Return the [x, y] coordinate for the center point of the cell that contains the specified text.  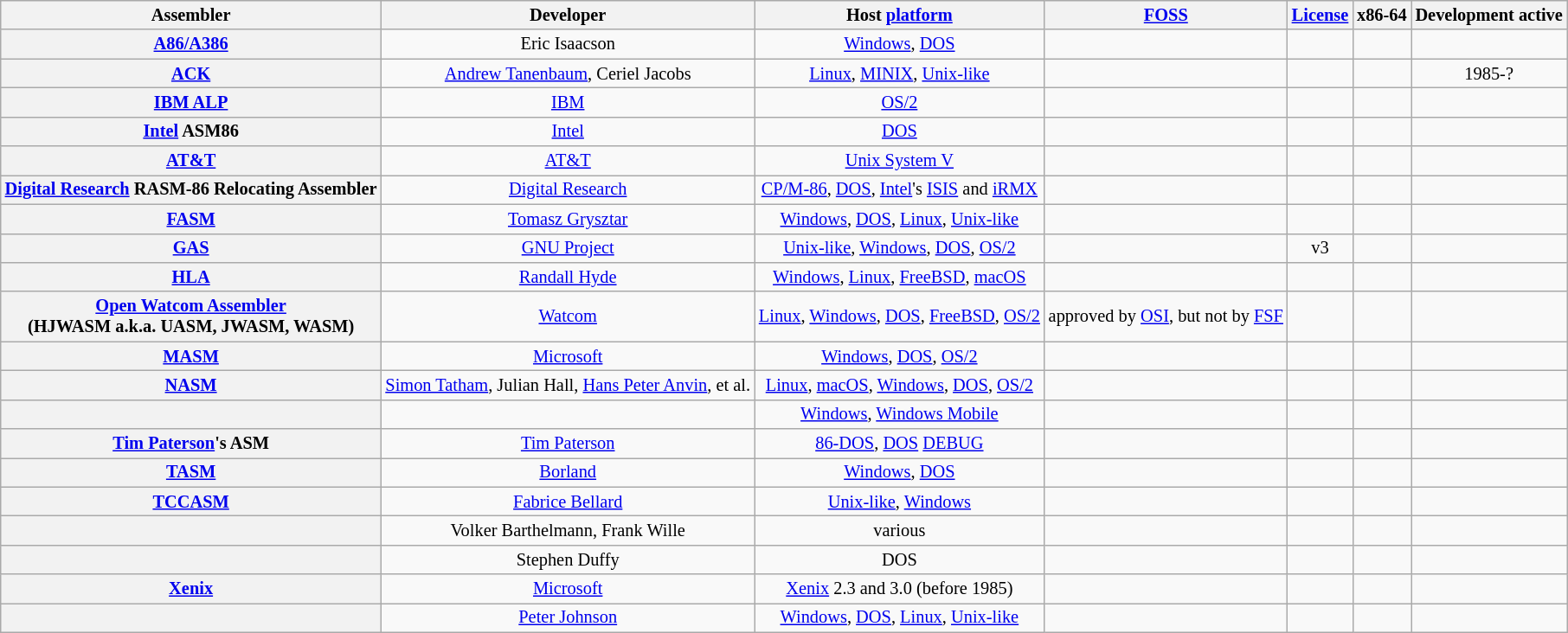
IBM ALP [191, 102]
FOSS [1166, 15]
Unix-like, Windows [900, 502]
Tim Paterson's ASM [191, 444]
Randall Hyde [568, 277]
HLA [191, 277]
Unix-like, Windows, DOS, OS/2 [900, 248]
Stephen Duffy [568, 559]
Windows, Windows Mobile [900, 414]
IBM [568, 102]
MASM [191, 356]
Windows, Linux, FreeBSD, macOS [900, 277]
A86/A386 [191, 44]
Unix System V [900, 161]
Watcom [568, 316]
Andrew Tanenbaum, Ceriel Jacobs [568, 74]
GAS [191, 248]
Developer [568, 15]
Simon Tatham, Julian Hall, Hans Peter Anvin, et al. [568, 385]
Peter Johnson [568, 617]
86-DOS, DOS DEBUG [900, 444]
NASM [191, 385]
Assembler [191, 15]
Windows, DOS, OS/2 [900, 356]
Fabrice Bellard [568, 502]
Linux, macOS, Windows, DOS, OS/2 [900, 385]
ACK [191, 74]
Tim Paterson [568, 444]
Intel ASM86 [191, 131]
OS/2 [900, 102]
v3 [1321, 248]
FASM [191, 219]
Xenix 2.3 and 3.0 (before 1985) [900, 589]
Linux, MINIX, Unix-like [900, 74]
TCCASM [191, 502]
Tomasz Grysztar [568, 219]
Linux, Windows, DOS, FreeBSD, OS/2 [900, 316]
CP/M-86, DOS, Intel's ISIS and iRMX [900, 189]
1985-? [1489, 74]
Xenix [191, 589]
Digital Research [568, 189]
Intel [568, 131]
Host platform [900, 15]
Eric Isaacson [568, 44]
x86-64 [1381, 15]
Volker Barthelmann, Frank Wille [568, 530]
various [900, 530]
Digital Research RASM-86 Relocating Assembler [191, 189]
Development active [1489, 15]
approved by OSI, but not by FSF [1166, 316]
Borland [568, 472]
License [1321, 15]
Open Watcom Assembler(HJWASM a.k.a. UASM, JWASM, WASM) [191, 316]
GNU Project [568, 248]
TASM [191, 472]
